Return the (x, y) coordinate for the center point of the cell that contains the specified text.  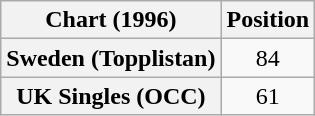
Position (268, 20)
Sweden (Topplistan) (111, 58)
61 (268, 96)
84 (268, 58)
Chart (1996) (111, 20)
UK Singles (OCC) (111, 96)
